Locate the cell with the specified text and output its (X, Y) center coordinate. 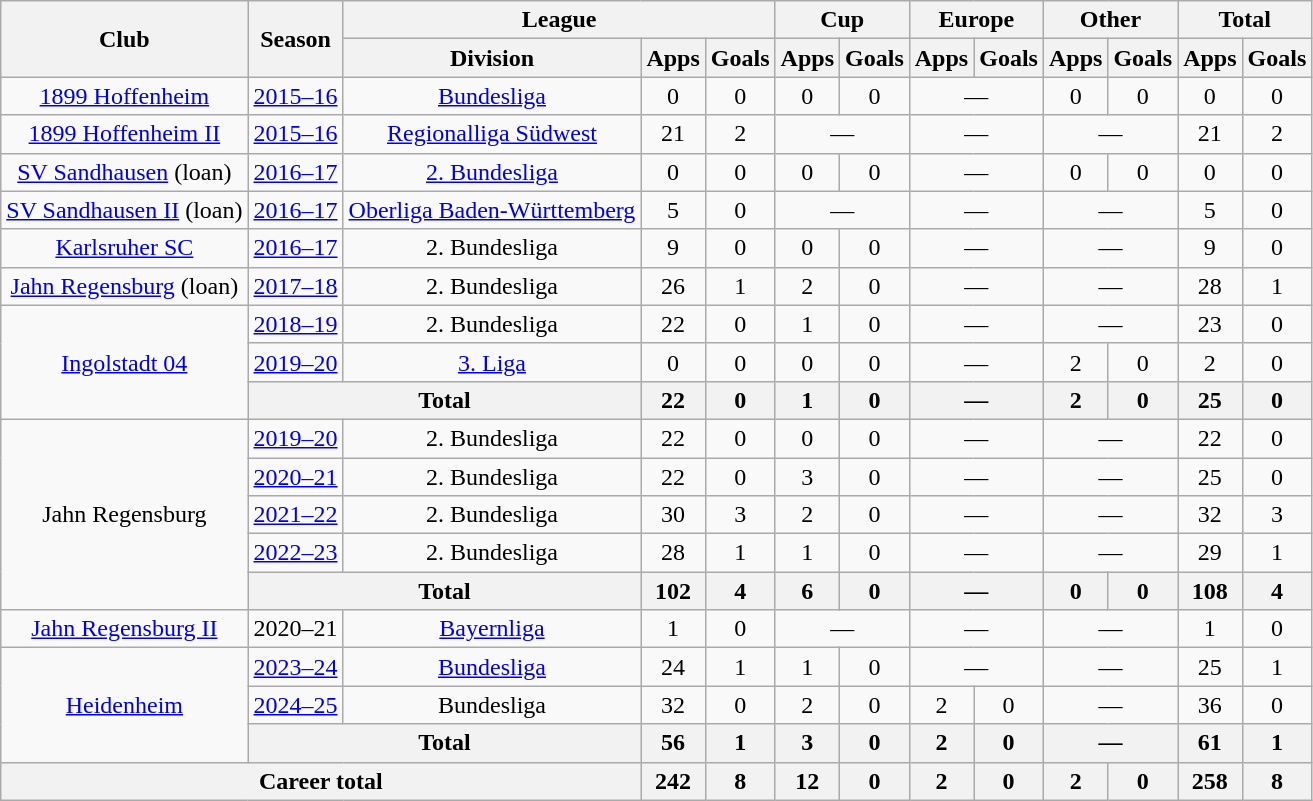
Division (492, 58)
Jahn Regensburg (124, 514)
108 (1210, 591)
26 (673, 286)
3. Liga (492, 362)
Jahn Regensburg (loan) (124, 286)
30 (673, 515)
258 (1210, 781)
2023–24 (296, 667)
Career total (321, 781)
Club (124, 39)
24 (673, 667)
Heidenheim (124, 705)
56 (673, 743)
29 (1210, 553)
61 (1210, 743)
Regionalliga Südwest (492, 134)
Bayernliga (492, 629)
Ingolstadt 04 (124, 362)
6 (807, 591)
102 (673, 591)
23 (1210, 324)
Oberliga Baden-Württemberg (492, 210)
2018–19 (296, 324)
2017–18 (296, 286)
Cup (842, 20)
SV Sandhausen II (loan) (124, 210)
Season (296, 39)
Europe (976, 20)
242 (673, 781)
36 (1210, 705)
2021–22 (296, 515)
SV Sandhausen (loan) (124, 172)
Karlsruher SC (124, 248)
League (559, 20)
2022–23 (296, 553)
1899 Hoffenheim (124, 96)
Other (1110, 20)
12 (807, 781)
2024–25 (296, 705)
1899 Hoffenheim II (124, 134)
Jahn Regensburg II (124, 629)
